Return the (x, y) coordinate for the center point of the cell that contains the specified text.  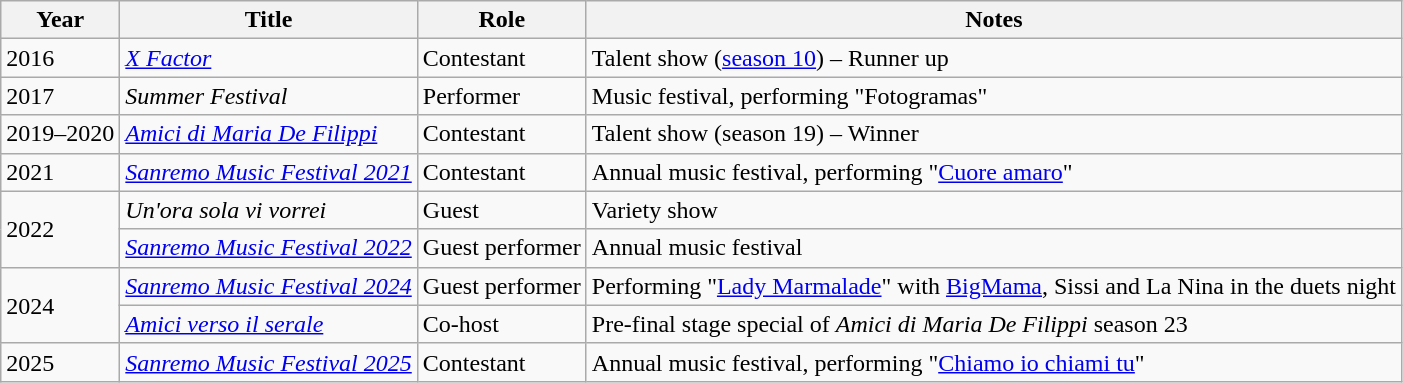
Co-host (502, 324)
2016 (60, 58)
Talent show (season 19) – Winner (994, 134)
2024 (60, 305)
Year (60, 20)
Performing "Lady Marmalade" with BigMama, Sissi and La Nina in the duets night (994, 286)
Pre-final stage special of Amici di Maria De Filippi season 23 (994, 324)
Annual music festival, performing "Cuore amaro" (994, 172)
Talent show (season 10) – Runner up (994, 58)
Summer Festival (268, 96)
2022 (60, 229)
2021 (60, 172)
Guest (502, 210)
Un'ora sola vi vorrei (268, 210)
Sanremo Music Festival 2024 (268, 286)
Amici di Maria De Filippi (268, 134)
X Factor (268, 58)
Notes (994, 20)
Sanremo Music Festival 2025 (268, 362)
2025 (60, 362)
2017 (60, 96)
2019–2020 (60, 134)
Role (502, 20)
Amici verso il serale (268, 324)
Annual music festival (994, 248)
Performer (502, 96)
Variety show (994, 210)
Title (268, 20)
Music festival, performing "Fotogramas" (994, 96)
Annual music festival, performing "Chiamo io chiami tu" (994, 362)
Sanremo Music Festival 2021 (268, 172)
Sanremo Music Festival 2022 (268, 248)
